Return [X, Y] of the center of cell containing provided text 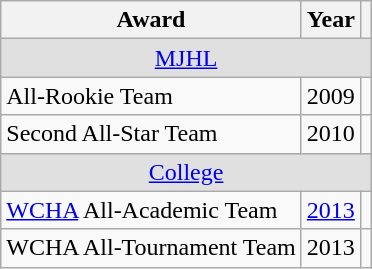
WCHA All-Academic Team [152, 210]
WCHA All-Tournament Team [152, 248]
Award [152, 20]
Second All-Star Team [152, 134]
2010 [330, 134]
2009 [330, 96]
All-Rookie Team [152, 96]
College [186, 172]
Year [330, 20]
MJHL [186, 58]
